Scan for the cell matching the given text and deliver its (X, Y) coordinate at center. 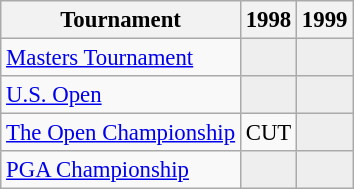
CUT (268, 133)
1998 (268, 20)
Masters Tournament (121, 58)
The Open Championship (121, 133)
Tournament (121, 20)
U.S. Open (121, 95)
1999 (325, 20)
PGA Championship (121, 170)
